For the text-containing cell, return its midpoint in (x, y) coordinate format. 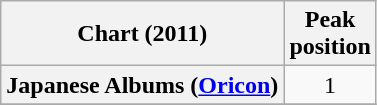
Peakposition (330, 34)
Japanese Albums (Oricon) (142, 85)
1 (330, 85)
Chart (2011) (142, 34)
